For the text-containing cell, return its midpoint in (x, y) coordinate format. 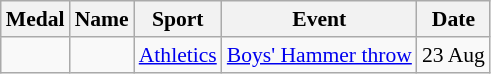
Name (102, 19)
Event (320, 19)
23 Aug (454, 55)
Sport (178, 19)
Athletics (178, 55)
Date (454, 19)
Boys' Hammer throw (320, 55)
Medal (36, 19)
